Locate the cell with the specified text and output its (X, Y) center coordinate. 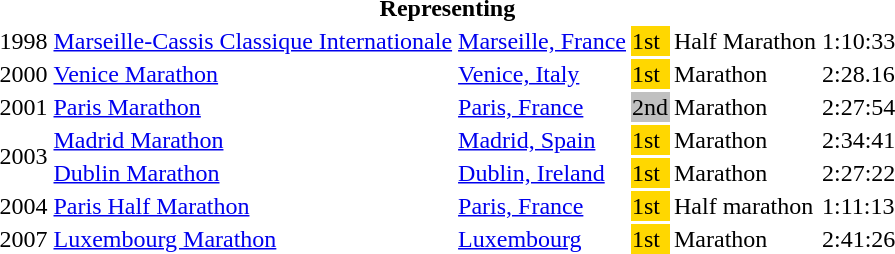
Paris Marathon (253, 107)
Marseille-Cassis Classique Internationale (253, 41)
Madrid Marathon (253, 140)
Venice, Italy (542, 74)
2nd (650, 107)
Venice Marathon (253, 74)
Madrid, Spain (542, 140)
Half Marathon (746, 41)
Dublin Marathon (253, 173)
Luxembourg (542, 239)
Paris Half Marathon (253, 206)
Luxembourg Marathon (253, 239)
Dublin, Ireland (542, 173)
Half marathon (746, 206)
Marseille, France (542, 41)
